Provide the [X, Y] coordinate of the cell's center where the given text is located.  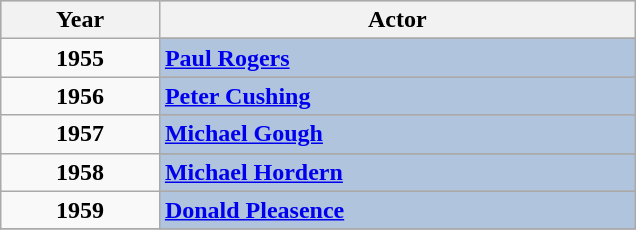
Year [80, 20]
Donald Pleasence [397, 210]
Actor [397, 20]
1955 [80, 58]
1959 [80, 210]
Michael Gough [397, 134]
1957 [80, 134]
Paul Rogers [397, 58]
1958 [80, 172]
1956 [80, 96]
Peter Cushing [397, 96]
Michael Hordern [397, 172]
